Provide the (x, y) coordinate of the cell's center where the given text is located.  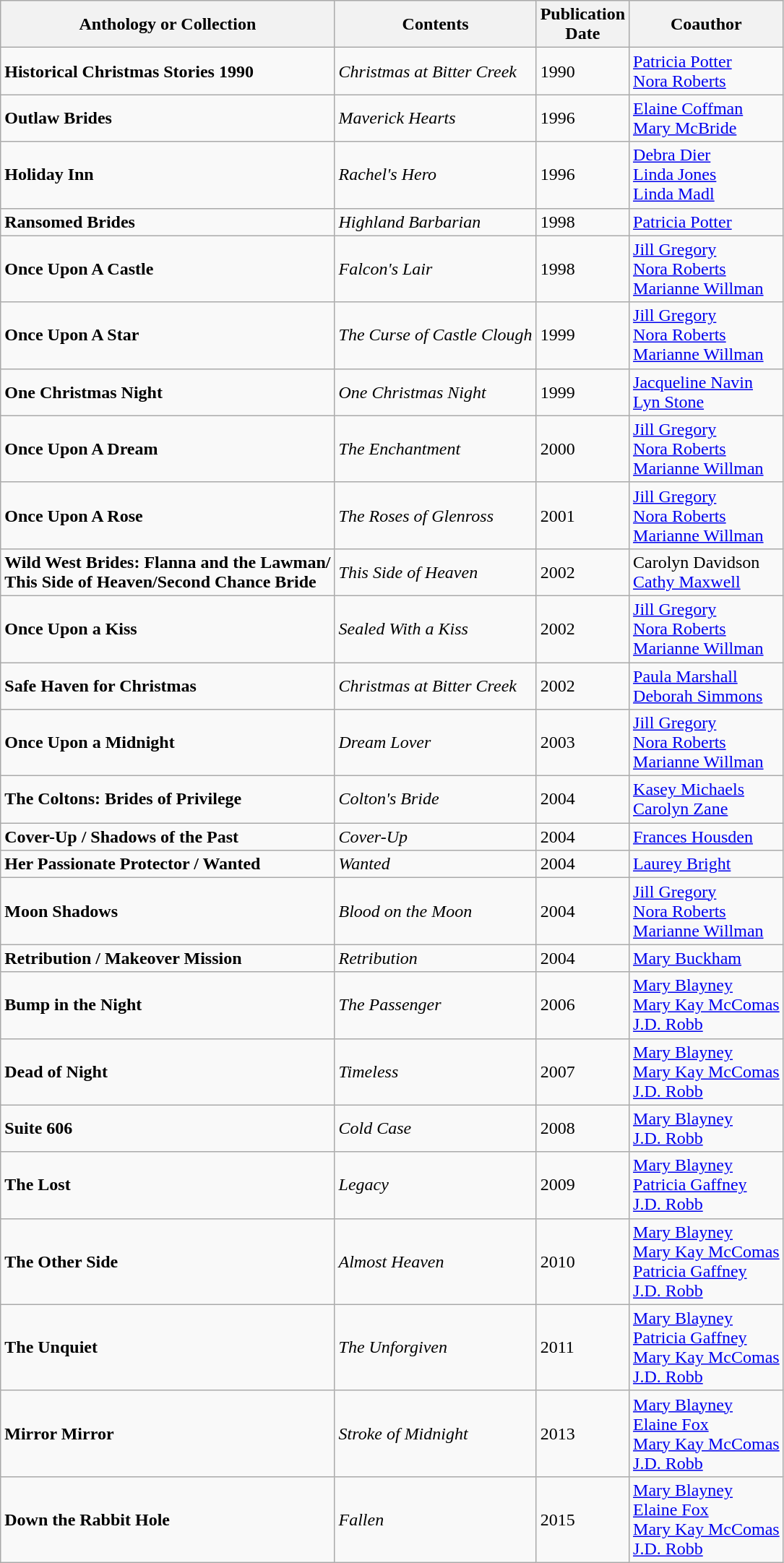
Retribution / Makeover Mission (168, 958)
Ransomed Brides (168, 222)
2006 (582, 1005)
The Curse of Castle Clough (435, 335)
Elaine CoffmanMary McBride (707, 119)
Rachel's Hero (435, 175)
Carolyn DavidsonCathy Maxwell (707, 572)
Cold Case (435, 1129)
Patricia PotterNora Roberts (707, 71)
Frances Housden (707, 837)
Down the Rabbit Hole (168, 1519)
The Unquiet (168, 1347)
Falcon's Lair (435, 269)
Contents (435, 25)
Outlaw Brides (168, 119)
Fallen (435, 1519)
Anthology or Collection (168, 25)
Laurey Bright (707, 864)
Maverick Hearts (435, 119)
This Side of Heaven (435, 572)
Sealed With a Kiss (435, 629)
Legacy (435, 1185)
Retribution (435, 958)
Mary Buckham (707, 958)
Dead of Night (168, 1072)
The Coltons: Brides of Privilege (168, 799)
Her Passionate Protector / Wanted (168, 864)
Bump in the Night (168, 1005)
Kasey MichaelsCarolyn Zane (707, 799)
Blood on the Moon (435, 911)
Patricia Potter (707, 222)
2008 (582, 1129)
The Passenger (435, 1005)
Debra DierLinda JonesLinda Madl (707, 175)
2000 (582, 449)
Almost Heaven (435, 1262)
The Other Side (168, 1262)
Safe Haven for Christmas (168, 685)
Historical Christmas Stories 1990 (168, 71)
2015 (582, 1519)
2003 (582, 743)
Once Upon A Castle (168, 269)
Holiday Inn (168, 175)
Cover-Up / Shadows of the Past (168, 837)
Mirror Mirror (168, 1434)
2013 (582, 1434)
Once Upon A Dream (168, 449)
Timeless (435, 1072)
2011 (582, 1347)
Dream Lover (435, 743)
Jacqueline NavinLyn Stone (707, 392)
Highland Barbarian (435, 222)
2007 (582, 1072)
Coauthor (707, 25)
Stroke of Midnight (435, 1434)
Once Upon a Kiss (168, 629)
The Enchantment (435, 449)
Paula MarshallDeborah Simmons (707, 685)
Cover-Up (435, 837)
Suite 606 (168, 1129)
Wild West Brides: Flanna and the Lawman/This Side of Heaven/Second Chance Bride (168, 572)
1990 (582, 71)
2010 (582, 1262)
The Roses of Glenross (435, 515)
Once Upon A Rose (168, 515)
Mary BlayneyJ.D. Robb (707, 1129)
Mary BlayneyMary Kay McComasPatricia GaffneyJ.D. Robb (707, 1262)
The Lost (168, 1185)
Colton's Bride (435, 799)
2009 (582, 1185)
PublicationDate (582, 25)
Wanted (435, 864)
Mary BlayneyPatricia GaffneyMary Kay McComasJ.D. Robb (707, 1347)
The Unforgiven (435, 1347)
Moon Shadows (168, 911)
2001 (582, 515)
Once Upon A Star (168, 335)
Once Upon a Midnight (168, 743)
Mary BlayneyPatricia GaffneyJ.D. Robb (707, 1185)
